Locate the cell with the specified text and output its (x, y) center coordinate. 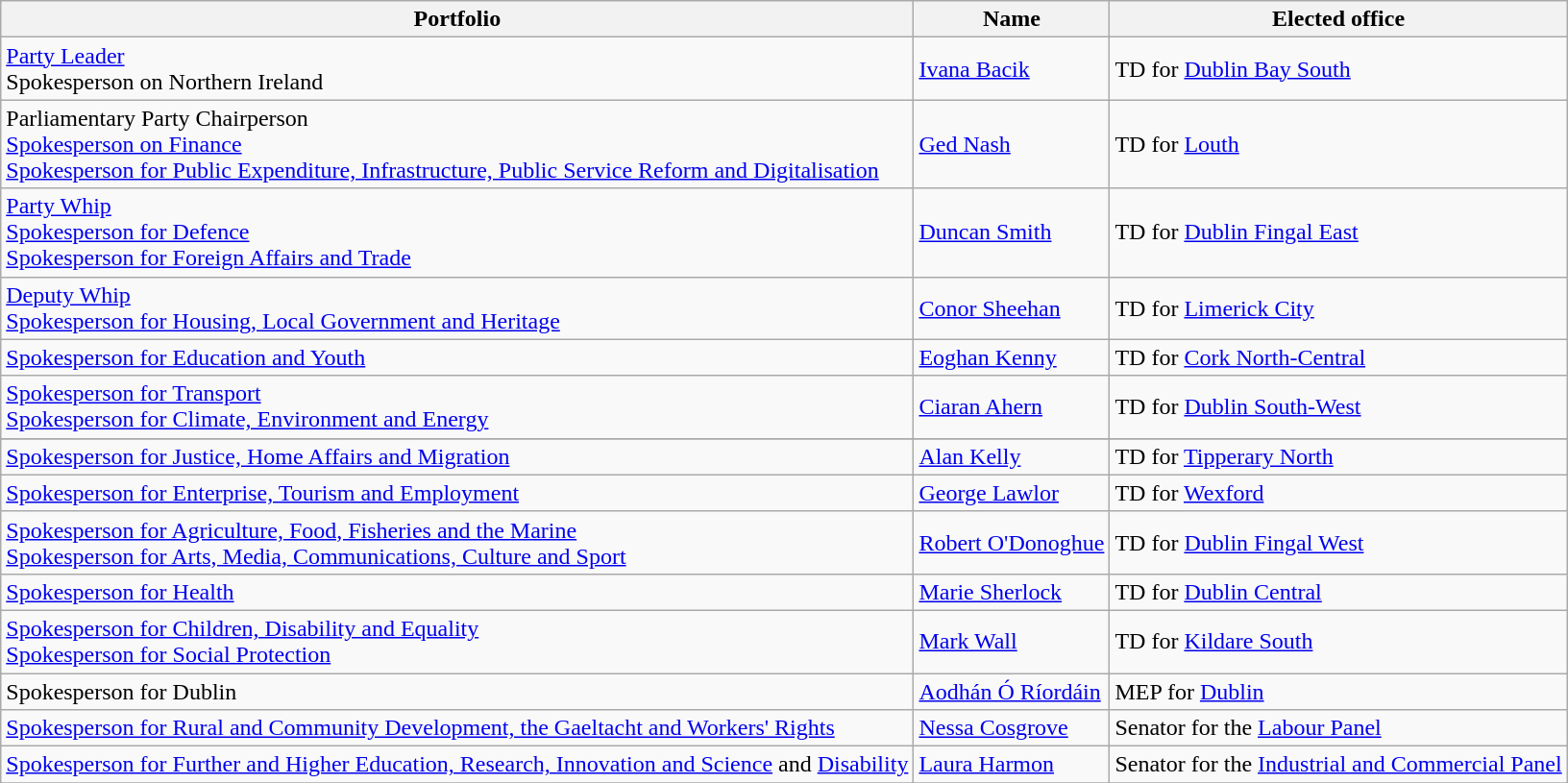
TD for Kildare South (1338, 642)
George Lawlor (1012, 493)
Parliamentary Party ChairpersonSpokesperson on FinanceSpokesperson for Public Expenditure, Infrastructure, Public Service Reform and Digitalisation (457, 144)
Spokesperson for Education and Youth (457, 357)
Spokesperson for Justice, Home Affairs and Migration (457, 456)
Name (1012, 19)
Ged Nash (1012, 144)
Spokesperson for Agriculture, Food, Fisheries and the Marine Spokesperson for Arts, Media, Communications, Culture and Sport (457, 542)
TD for Dublin Bay South (1338, 69)
TD for Dublin South-West (1338, 407)
Mark Wall (1012, 642)
Spokesperson for Rural and Community Development, the Gaeltacht and Workers' Rights (457, 728)
Nessa Cosgrove (1012, 728)
Marie Sherlock (1012, 592)
Duncan Smith (1012, 232)
Spokesperson for TransportSpokesperson for Climate, Environment and Energy (457, 407)
TD for Cork North-Central (1338, 357)
Robert O'Donoghue (1012, 542)
MEP for Dublin (1338, 691)
Ivana Bacik (1012, 69)
Portfolio (457, 19)
TD for Tipperary North (1338, 456)
Spokesperson for Children, Disability and Equality Spokesperson for Social Protection (457, 642)
TD for Dublin Central (1338, 592)
TD for Dublin Fingal East (1338, 232)
Laura Harmon (1012, 765)
Party Leader Spokesperson on Northern Ireland (457, 69)
Eoghan Kenny (1012, 357)
Spokesperson for Further and Higher Education, Research, Innovation and Science and Disability (457, 765)
Senator for the Labour Panel (1338, 728)
TD for Dublin Fingal West (1338, 542)
Alan Kelly (1012, 456)
Spokesperson for Enterprise, Tourism and Employment (457, 493)
Senator for the Industrial and Commercial Panel (1338, 765)
Deputy WhipSpokesperson for Housing, Local Government and Heritage (457, 307)
TD for Limerick City (1338, 307)
Spokesperson for Dublin (457, 691)
Ciaran Ahern (1012, 407)
Party WhipSpokesperson for DefenceSpokesperson for Foreign Affairs and Trade (457, 232)
Elected office (1338, 19)
Spokesperson for Health (457, 592)
Aodhán Ó Ríordáin (1012, 691)
TD for Louth (1338, 144)
TD for Wexford (1338, 493)
Conor Sheehan (1012, 307)
